Locate the cell with the specified text and output its [X, Y] center coordinate. 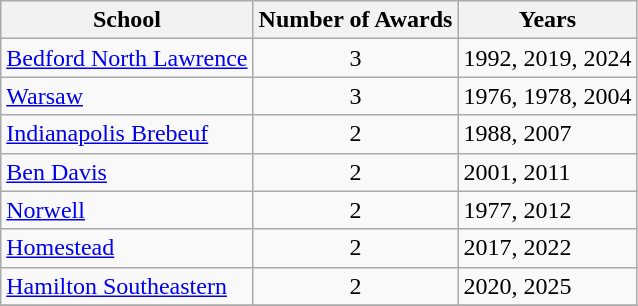
1992, 2019, 2024 [548, 58]
School [127, 20]
1976, 1978, 2004 [548, 96]
2017, 2022 [548, 248]
2020, 2025 [548, 286]
Years [548, 20]
1977, 2012 [548, 210]
Number of Awards [356, 20]
Ben Davis [127, 172]
Norwell [127, 210]
Homestead [127, 248]
1988, 2007 [548, 134]
Warsaw [127, 96]
2001, 2011 [548, 172]
Bedford North Lawrence [127, 58]
Indianapolis Brebeuf [127, 134]
Hamilton Southeastern [127, 286]
